Output the [X, Y] coordinate of the center of the cell containing the given text.  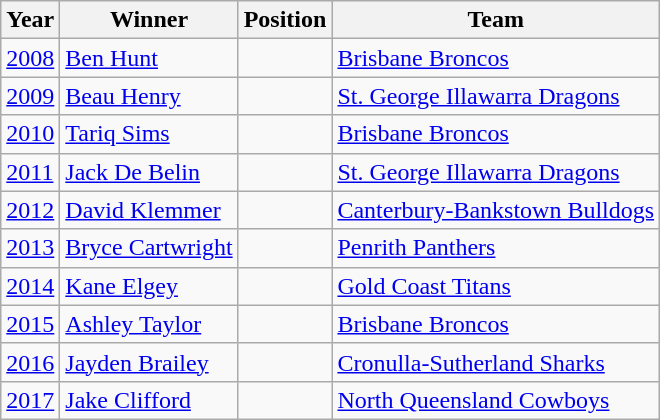
Winner [149, 20]
Gold Coast Titans [496, 286]
2008 [30, 58]
Beau Henry [149, 96]
2014 [30, 286]
David Klemmer [149, 210]
Position [285, 20]
Ben Hunt [149, 58]
Tariq Sims [149, 134]
2012 [30, 210]
2009 [30, 96]
Team [496, 20]
Ashley Taylor [149, 324]
2013 [30, 248]
Bryce Cartwright [149, 248]
2016 [30, 362]
Jack De Belin [149, 172]
Cronulla-Sutherland Sharks [496, 362]
Jayden Brailey [149, 362]
Year [30, 20]
2010 [30, 134]
Canterbury-Bankstown Bulldogs [496, 210]
2015 [30, 324]
Penrith Panthers [496, 248]
Kane Elgey [149, 286]
North Queensland Cowboys [496, 400]
Jake Clifford [149, 400]
2017 [30, 400]
2011 [30, 172]
